Return the (X, Y) coordinate for the center point of the cell that contains the specified text.  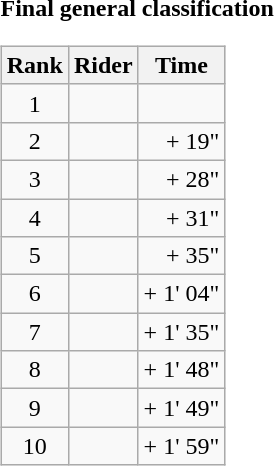
+ 1' 49" (182, 408)
4 (34, 217)
+ 1' 59" (182, 446)
Rider (103, 65)
+ 35" (182, 256)
1 (34, 103)
3 (34, 179)
+ 28" (182, 179)
8 (34, 370)
+ 1' 35" (182, 332)
+ 1' 04" (182, 294)
2 (34, 141)
+ 31" (182, 217)
+ 1' 48" (182, 370)
10 (34, 446)
6 (34, 294)
+ 19" (182, 141)
9 (34, 408)
Time (182, 65)
Rank (34, 65)
7 (34, 332)
5 (34, 256)
